Return [X, Y] of the center of cell containing provided text 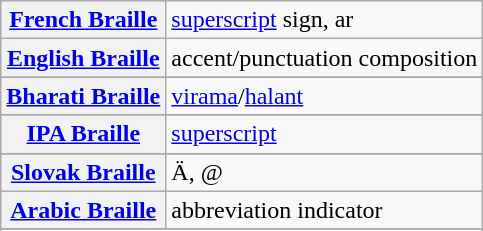
Ä, @ [324, 172]
French Braille [84, 20]
IPA Braille [84, 134]
accent/punctuation composition [324, 58]
superscript [324, 134]
Arabic Braille [84, 210]
virama/halant [324, 96]
English Braille [84, 58]
abbreviation indicator [324, 210]
superscript sign, ar [324, 20]
Bharati Braille [84, 96]
Slovak Braille [84, 172]
